Return (x, y) of the center of cell containing provided text 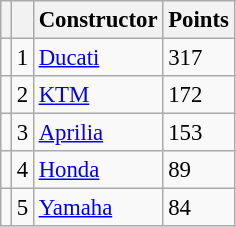
172 (198, 95)
Yamaha (98, 208)
1 (22, 58)
84 (198, 208)
4 (22, 170)
Honda (98, 170)
153 (198, 133)
5 (22, 208)
3 (22, 133)
89 (198, 170)
Points (198, 20)
KTM (98, 95)
317 (198, 58)
Aprilia (98, 133)
2 (22, 95)
Ducati (98, 58)
Constructor (98, 20)
